Return the (x, y) coordinate for the center point of the cell that contains the specified text.  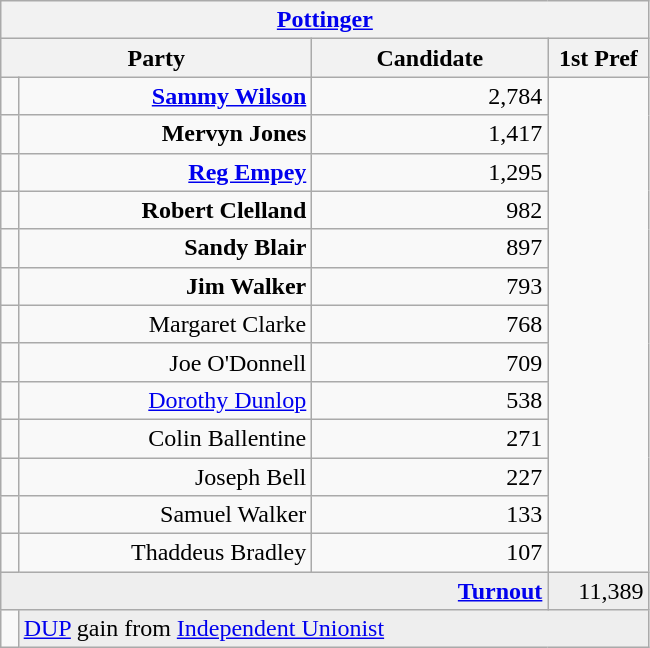
271 (430, 438)
Samuel Walker (165, 515)
107 (430, 553)
982 (430, 210)
11,389 (598, 591)
2,784 (430, 96)
Mervyn Jones (165, 134)
DUP gain from Independent Unionist (334, 629)
Thaddeus Bradley (165, 553)
Candidate (430, 58)
538 (430, 400)
Reg Empey (165, 172)
Pottinger (325, 20)
Sandy Blair (165, 248)
1,417 (430, 134)
Colin Ballentine (165, 438)
897 (430, 248)
227 (430, 477)
1,295 (430, 172)
Margaret Clarke (165, 324)
Sammy Wilson (165, 96)
Dorothy Dunlop (165, 400)
Party (156, 58)
Jim Walker (165, 286)
793 (430, 286)
768 (430, 324)
133 (430, 515)
Joseph Bell (165, 477)
Turnout (274, 591)
709 (430, 362)
Joe O'Donnell (165, 362)
1st Pref (598, 58)
Robert Clelland (165, 210)
